Pinpoint the cell where the given text exists, returning its [x, y] midpoint coordinate. 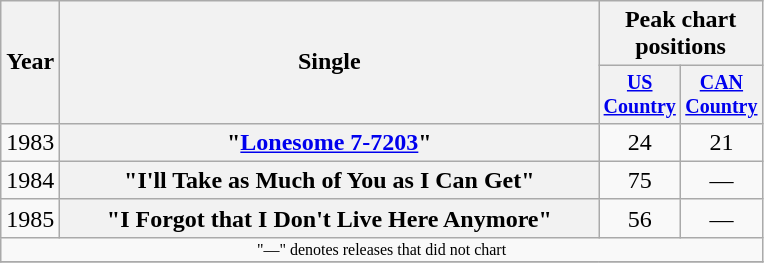
"I'll Take as Much of You as I Can Get" [330, 180]
1985 [30, 218]
Year [30, 62]
Single [330, 62]
"I Forgot that I Don't Live Here Anymore" [330, 218]
CAN Country [722, 94]
21 [722, 142]
1984 [30, 180]
24 [640, 142]
US Country [640, 94]
1983 [30, 142]
"Lonesome 7-7203" [330, 142]
56 [640, 218]
"—" denotes releases that did not chart [382, 249]
75 [640, 180]
Peak chartpositions [680, 34]
